Return (X, Y) of the center of cell containing provided text 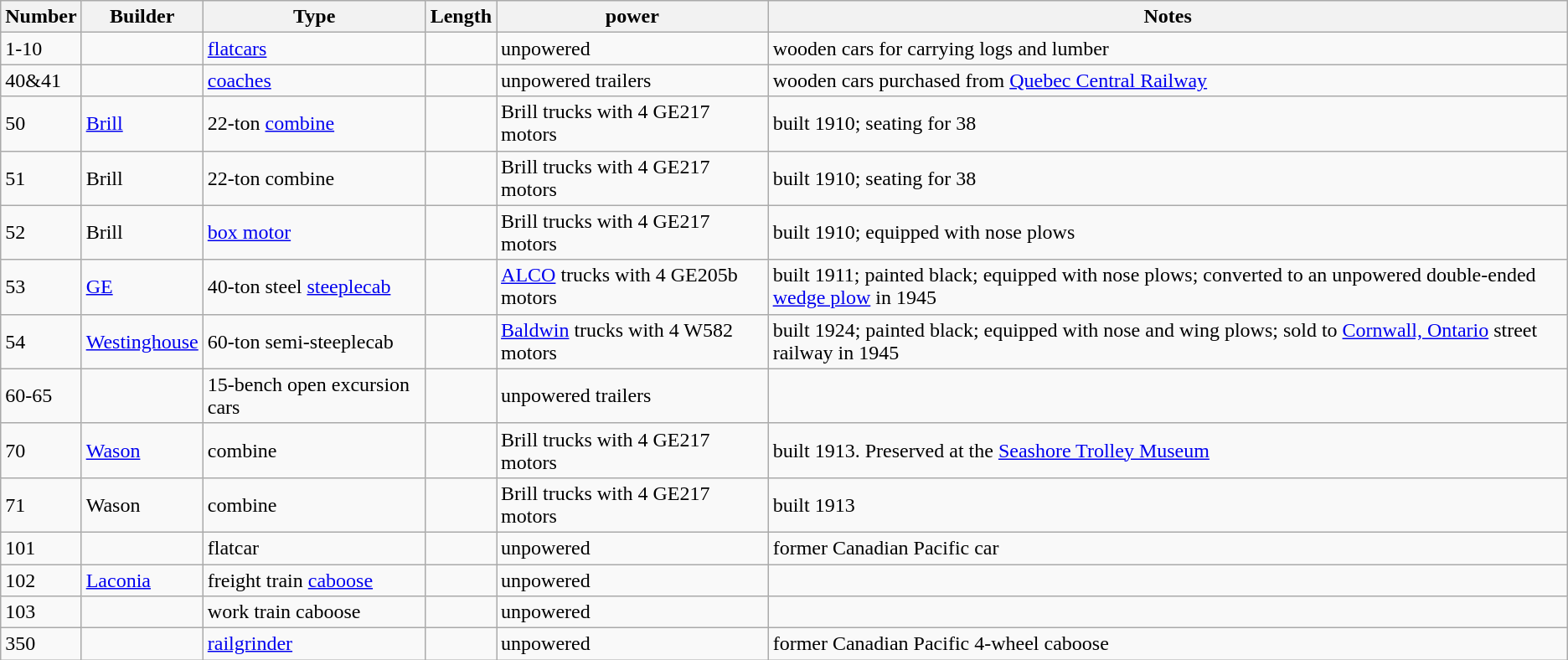
built 1924; painted black; equipped with nose and wing plows; sold to Cornwall, Ontario street railway in 1945 (1168, 342)
ALCO trucks with 4 GE205b motors (633, 286)
Number (41, 17)
350 (41, 644)
Baldwin trucks with 4 W582 motors (633, 342)
wooden cars for carrying logs and lumber (1168, 49)
former Canadian Pacific car (1168, 548)
60-ton semi-steeplecab (314, 342)
built 1910; equipped with nose plows (1168, 233)
railgrinder (314, 644)
40&41 (41, 80)
box motor (314, 233)
1-10 (41, 49)
Builder (142, 17)
15-bench open excursion cars (314, 395)
70 (41, 451)
built 1913 (1168, 504)
Length (461, 17)
71 (41, 504)
50 (41, 124)
Type (314, 17)
53 (41, 286)
built 1913. Preserved at the Seashore Trolley Museum (1168, 451)
former Canadian Pacific 4-wheel caboose (1168, 644)
54 (41, 342)
60-65 (41, 395)
102 (41, 580)
coaches (314, 80)
Notes (1168, 17)
40-ton steel steeplecab (314, 286)
power (633, 17)
GE (142, 286)
work train caboose (314, 612)
103 (41, 612)
flatcars (314, 49)
51 (41, 178)
101 (41, 548)
built 1911; painted black; equipped with nose plows; converted to an unpowered double-ended wedge plow in 1945 (1168, 286)
flatcar (314, 548)
freight train caboose (314, 580)
52 (41, 233)
Laconia (142, 580)
Westinghouse (142, 342)
wooden cars purchased from Quebec Central Railway (1168, 80)
